Determine the (X, Y) coordinate at the center of the cell enclosing the given text.  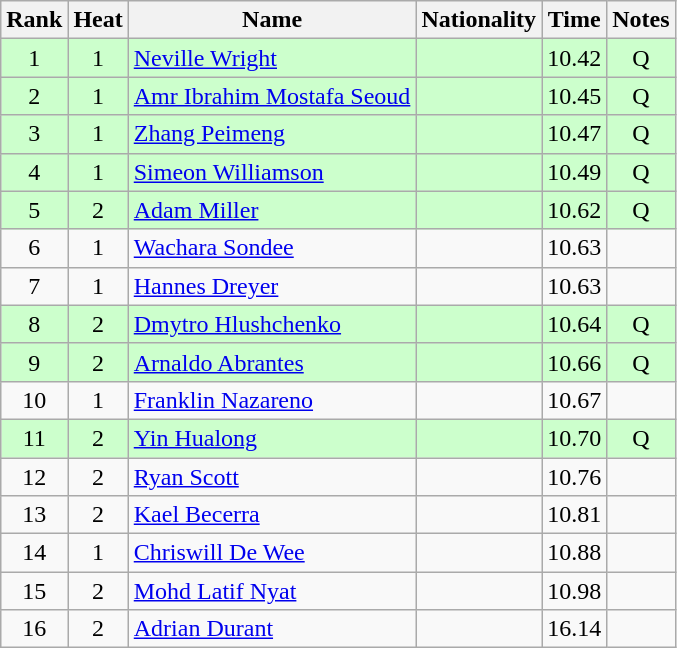
10.66 (574, 362)
Zhang Peimeng (272, 134)
Adam Miller (272, 210)
Dmytro Hlushchenko (272, 324)
10.62 (574, 210)
Mohd Latif Nyat (272, 591)
10.76 (574, 477)
10.45 (574, 96)
14 (34, 553)
Neville Wright (272, 58)
10.64 (574, 324)
9 (34, 362)
Ryan Scott (272, 477)
10.67 (574, 400)
8 (34, 324)
11 (34, 438)
16.14 (574, 629)
10.42 (574, 58)
Amr Ibrahim Mostafa Seoud (272, 96)
Name (272, 20)
Chriswill De Wee (272, 553)
16 (34, 629)
Heat (98, 20)
12 (34, 477)
4 (34, 172)
Hannes Dreyer (272, 286)
3 (34, 134)
Rank (34, 20)
Franklin Nazareno (272, 400)
10 (34, 400)
Notes (641, 20)
Adrian Durant (272, 629)
10.81 (574, 515)
10.49 (574, 172)
10.47 (574, 134)
Kael Becerra (272, 515)
Nationality (479, 20)
Time (574, 20)
10.88 (574, 553)
10.70 (574, 438)
5 (34, 210)
15 (34, 591)
Yin Hualong (272, 438)
Wachara Sondee (272, 248)
Arnaldo Abrantes (272, 362)
7 (34, 286)
10.98 (574, 591)
6 (34, 248)
Simeon Williamson (272, 172)
13 (34, 515)
